Return the [x, y] coordinate for the center point of the cell that contains the specified text.  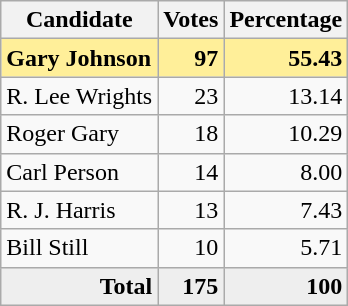
14 [191, 172]
Votes [191, 20]
Candidate [80, 20]
R. J. Harris [80, 210]
23 [191, 96]
10 [191, 248]
Gary Johnson [80, 58]
Percentage [286, 20]
Carl Person [80, 172]
18 [191, 134]
55.43 [286, 58]
Roger Gary [80, 134]
10.29 [286, 134]
100 [286, 286]
13 [191, 210]
R. Lee Wrights [80, 96]
13.14 [286, 96]
7.43 [286, 210]
97 [191, 58]
Total [80, 286]
5.71 [286, 248]
175 [191, 286]
Bill Still [80, 248]
8.00 [286, 172]
